Find where the given text appears and provide that cell's center as [X, Y] coordinate. 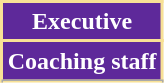
Coaching staff [82, 61]
Executive [82, 22]
